Output the [X, Y] coordinate of the center of the cell containing the given text.  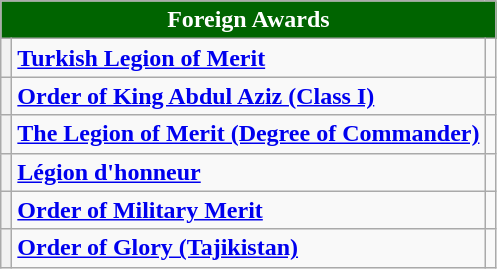
Order of Military Merit [248, 210]
The Legion of Merit (Degree of Commander) [248, 134]
Légion d'honneur [248, 172]
Turkish Legion of Merit [248, 58]
Foreign Awards [248, 20]
Order of Glory (Tajikistan) [248, 248]
Order of King Abdul Aziz (Class I) [248, 96]
